Output the (x, y) coordinate of the center of the cell containing the given text.  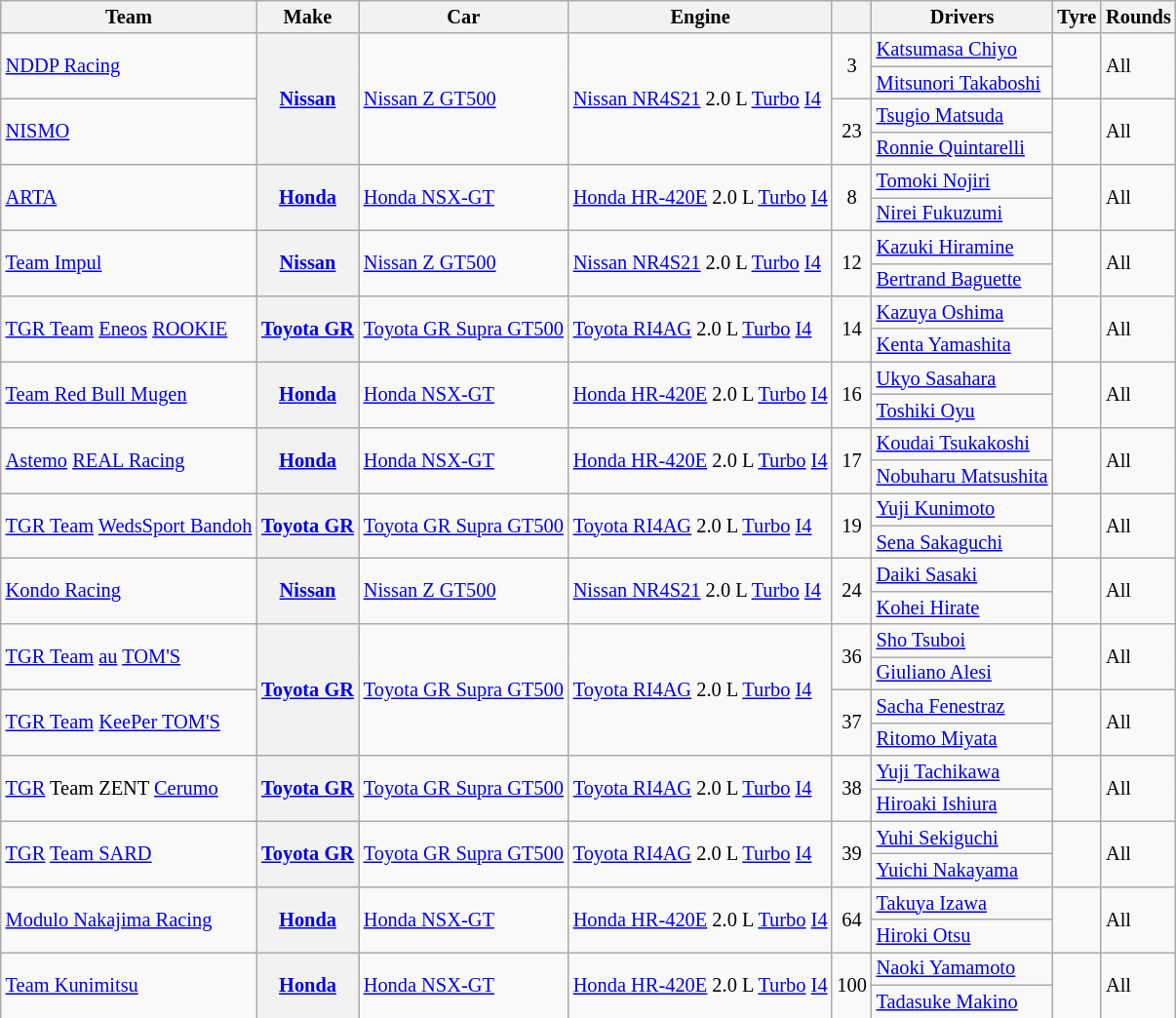
Nirei Fukuzumi (962, 214)
Tsugio Matsuda (962, 115)
Mitsunori Takaboshi (962, 83)
Kenta Yamashita (962, 345)
Ukyo Sasahara (962, 378)
Hiroaki Ishiura (962, 804)
Kazuya Oshima (962, 312)
Sho Tsuboi (962, 641)
Team Kunimitsu (129, 985)
8 (851, 197)
23 (851, 131)
Kazuki Hiramine (962, 247)
Yuji Kunimoto (962, 509)
Yuichi Nakayama (962, 870)
16 (851, 394)
19 (851, 525)
39 (851, 854)
Ronnie Quintarelli (962, 148)
TGR Team SARD (129, 854)
TGR Team Eneos ROOKIE (129, 328)
3 (851, 66)
Team Impul (129, 263)
Hiroki Otsu (962, 936)
NDDP Racing (129, 66)
Toshiki Oyu (962, 411)
Kohei Hirate (962, 607)
TGR Team au TOM'S (129, 657)
38 (851, 788)
Kondo Racing (129, 591)
Tadasuke Makino (962, 1001)
Katsumasa Chiyo (962, 50)
Engine (700, 17)
Tomoki Nojiri (962, 181)
Car (464, 17)
Yuji Tachikawa (962, 771)
Sacha Fenestraz (962, 706)
37 (851, 722)
17 (851, 460)
NISMO (129, 131)
TGR Team KeePer TOM'S (129, 722)
36 (851, 657)
Nobuharu Matsushita (962, 477)
Drivers (962, 17)
12 (851, 263)
Naoki Yamamoto (962, 968)
Astemo REAL Racing (129, 460)
24 (851, 591)
TGR Team ZENT Cerumo (129, 788)
Team (129, 17)
ARTA (129, 197)
Tyre (1077, 17)
100 (851, 985)
Bertrand Baguette (962, 280)
Rounds (1139, 17)
Giuliano Alesi (962, 673)
Daiki Sasaki (962, 574)
Make (308, 17)
Modulo Nakajima Racing (129, 919)
Ritomo Miyata (962, 739)
Koudai Tsukakoshi (962, 444)
64 (851, 919)
Team Red Bull Mugen (129, 394)
Sena Sakaguchi (962, 542)
TGR Team WedsSport Bandoh (129, 525)
Yuhi Sekiguchi (962, 838)
14 (851, 328)
Takuya Izawa (962, 903)
